Detect which cell encompasses the target text, then output its (X, Y) center coordinate. 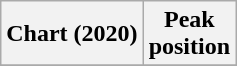
Peakposition (189, 34)
Chart (2020) (72, 34)
